Identify which cell holds the provided text, then report its (X, Y) central coordinate. 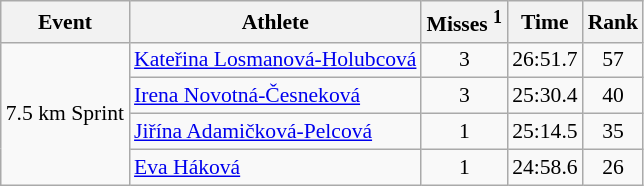
Jiřína Adamičková-Pelcová (275, 132)
26:51.7 (544, 60)
26 (614, 167)
57 (614, 60)
Kateřina Losmanová-Holubcová (275, 60)
25:14.5 (544, 132)
Athlete (275, 22)
7.5 km Sprint (65, 113)
35 (614, 132)
25:30.4 (544, 96)
24:58.6 (544, 167)
Misses 1 (464, 22)
Event (65, 22)
Time (544, 22)
Irena Novotná-Česneková (275, 96)
Rank (614, 22)
Eva Háková (275, 167)
40 (614, 96)
